Find where the given text appears and provide that cell's center as (x, y) coordinate. 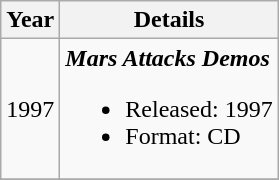
Details (169, 20)
Mars Attacks DemosReleased: 1997Format: CD (169, 109)
1997 (30, 109)
Year (30, 20)
